Return the [X, Y] coordinate for the center point of the cell that contains the specified text.  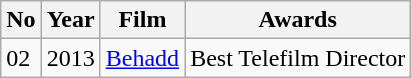
Year [70, 20]
Awards [298, 20]
Best Telefilm Director [298, 58]
02 [21, 58]
2013 [70, 58]
Behadd [142, 58]
Film [142, 20]
No [21, 20]
